Locate the cell with the specified text and output its [X, Y] center coordinate. 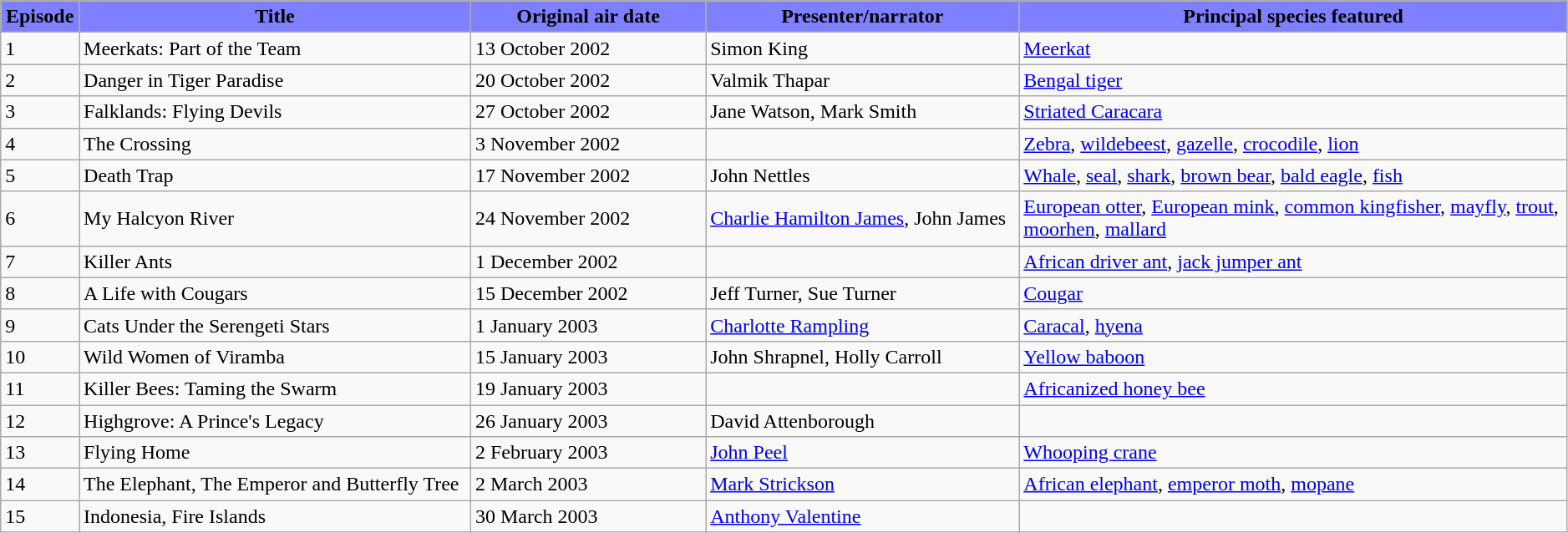
10 [40, 357]
1 January 2003 [588, 325]
Charlie Hamilton James, John James [862, 219]
Mark Strickson [862, 485]
Zebra, wildebeest, gazelle, crocodile, lion [1293, 144]
John Peel [862, 453]
15 January 2003 [588, 357]
3 November 2002 [588, 144]
Caracal, hyena [1293, 325]
Wild Women of Viramba [276, 357]
Cats Under the Serengeti Stars [276, 325]
1 [40, 48]
Falklands: Flying Devils [276, 112]
20 October 2002 [588, 80]
Cougar [1293, 293]
Whale, seal, shark, brown bear, bald eagle, fish [1293, 175]
19 January 2003 [588, 388]
Danger in Tiger Paradise [276, 80]
The Elephant, The Emperor and Butterfly Tree [276, 485]
11 [40, 388]
26 January 2003 [588, 420]
2 March 2003 [588, 485]
Episode [40, 17]
Jeff Turner, Sue Turner [862, 293]
27 October 2002 [588, 112]
Death Trap [276, 175]
My Halcyon River [276, 219]
Jane Watson, Mark Smith [862, 112]
Meerkats: Part of the Team [276, 48]
Highgrove: A Prince's Legacy [276, 420]
Killer Bees: Taming the Swarm [276, 388]
Simon King [862, 48]
7 [40, 261]
9 [40, 325]
Whooping crane [1293, 453]
Charlotte Rampling [862, 325]
12 [40, 420]
European otter, European mink, common kingfisher, mayfly, trout, moorhen, mallard [1293, 219]
24 November 2002 [588, 219]
Anthony Valentine [862, 516]
African elephant, emperor moth, mopane [1293, 485]
Yellow baboon [1293, 357]
African driver ant, jack jumper ant [1293, 261]
15 December 2002 [588, 293]
A Life with Cougars [276, 293]
David Attenborough [862, 420]
6 [40, 219]
Title [276, 17]
1 December 2002 [588, 261]
Africanized honey bee [1293, 388]
Original air date [588, 17]
Meerkat [1293, 48]
17 November 2002 [588, 175]
Killer Ants [276, 261]
2 February 2003 [588, 453]
Flying Home [276, 453]
Striated Caracara [1293, 112]
Valmik Thapar [862, 80]
Principal species featured [1293, 17]
The Crossing [276, 144]
Bengal tiger [1293, 80]
5 [40, 175]
John Nettles [862, 175]
3 [40, 112]
30 March 2003 [588, 516]
14 [40, 485]
13 October 2002 [588, 48]
Presenter/narrator [862, 17]
2 [40, 80]
13 [40, 453]
4 [40, 144]
8 [40, 293]
15 [40, 516]
John Shrapnel, Holly Carroll [862, 357]
Indonesia, Fire Islands [276, 516]
